Determine the (x, y) coordinate at the center of the cell enclosing the given text.  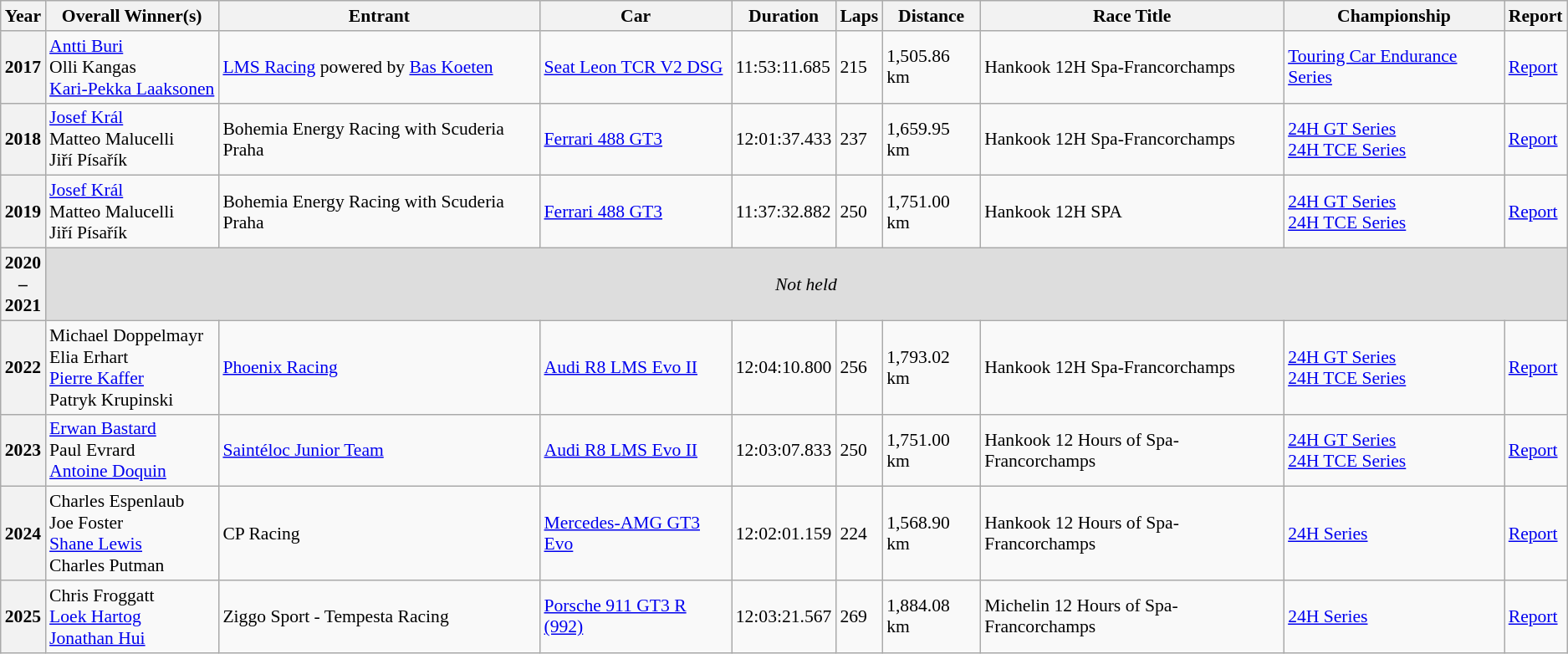
2017 (23, 67)
Laps (859, 16)
2018 (23, 139)
1,505.86 km (932, 67)
Saintéloc Junior Team (379, 450)
12:03:07.833 (784, 450)
Chris Froggatt Loek Hartog Jonathan Hui (132, 617)
Year (23, 16)
Not held (806, 284)
Car (636, 16)
Distance (932, 16)
1,793.02 km (932, 367)
11:53:11.685 (784, 67)
2022 (23, 367)
Entrant (379, 16)
Hankook 12H SPA (1132, 212)
12:04:10.800 (784, 367)
Antti Buri Olli Kangas Kari-Pekka Laaksonen (132, 67)
CP Racing (379, 534)
Michelin 12 Hours of Spa-Francorchamps (1132, 617)
Phoenix Racing (379, 367)
Mercedes-AMG GT3 Evo (636, 534)
237 (859, 139)
12:02:01.159 (784, 534)
Overall Winner(s) (132, 16)
1,884.08 km (932, 617)
Race Title (1132, 16)
1,659.95 km (932, 139)
2020–2021 (23, 284)
12:03:21.567 (784, 617)
Touring Car Endurance Series (1394, 67)
Charles Espenlaub Joe Foster Shane Lewis Charles Putman (132, 534)
2025 (23, 617)
2019 (23, 212)
224 (859, 534)
Championship (1394, 16)
LMS Racing powered by Bas Koeten (379, 67)
12:01:37.433 (784, 139)
256 (859, 367)
215 (859, 67)
Erwan Bastard Paul Evrard Antoine Doquin (132, 450)
2024 (23, 534)
Duration (784, 16)
Seat Leon TCR V2 DSG (636, 67)
269 (859, 617)
11:37:32.882 (784, 212)
Michael Doppelmayr Elia Erhart Pierre Kaffer Patryk Krupinski (132, 367)
2023 (23, 450)
Porsche 911 GT3 R (992) (636, 617)
Ziggo Sport - Tempesta Racing (379, 617)
1,568.90 km (932, 534)
